For the text-containing cell, return its midpoint in (X, Y) coordinate format. 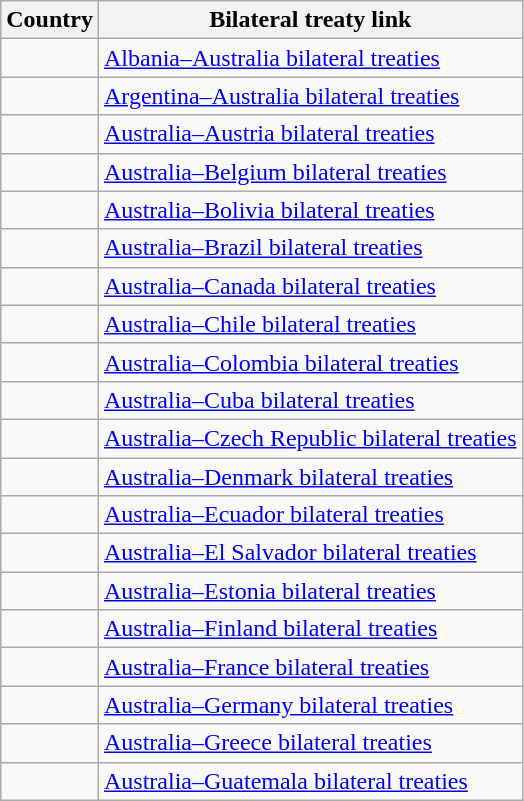
Australia–Finland bilateral treaties (310, 629)
Bilateral treaty link (310, 20)
Australia–Colombia bilateral treaties (310, 362)
Argentina–Australia bilateral treaties (310, 96)
Australia–Belgium bilateral treaties (310, 172)
Australia–Denmark bilateral treaties (310, 477)
Australia–Czech Republic bilateral treaties (310, 438)
Australia–Guatemala bilateral treaties (310, 781)
Australia–Germany bilateral treaties (310, 705)
Australia–Estonia bilateral treaties (310, 591)
Australia–Greece bilateral treaties (310, 743)
Australia–Chile bilateral treaties (310, 324)
Australia–El Salvador bilateral treaties (310, 553)
Australia–Canada bilateral treaties (310, 286)
Albania–Australia bilateral treaties (310, 58)
Australia–Brazil bilateral treaties (310, 248)
Australia–Cuba bilateral treaties (310, 400)
Country (50, 20)
Australia–France bilateral treaties (310, 667)
Australia–Bolivia bilateral treaties (310, 210)
Australia–Austria bilateral treaties (310, 134)
Australia–Ecuador bilateral treaties (310, 515)
